Detect which cell encompasses the target text, then output its [X, Y] center coordinate. 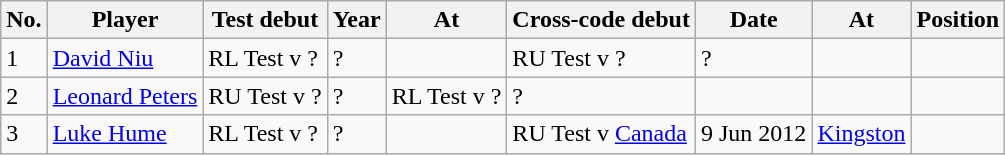
3 [24, 134]
2 [24, 96]
No. [24, 20]
Kingston [862, 134]
Year [356, 20]
Luke Hume [125, 134]
Test debut [265, 20]
RU Test v Canada [602, 134]
Date [753, 20]
Position [958, 20]
1 [24, 58]
Player [125, 20]
Leonard Peters [125, 96]
David Niu [125, 58]
Cross-code debut [602, 20]
9 Jun 2012 [753, 134]
